Identify which cell holds the provided text, then report its [X, Y] central coordinate. 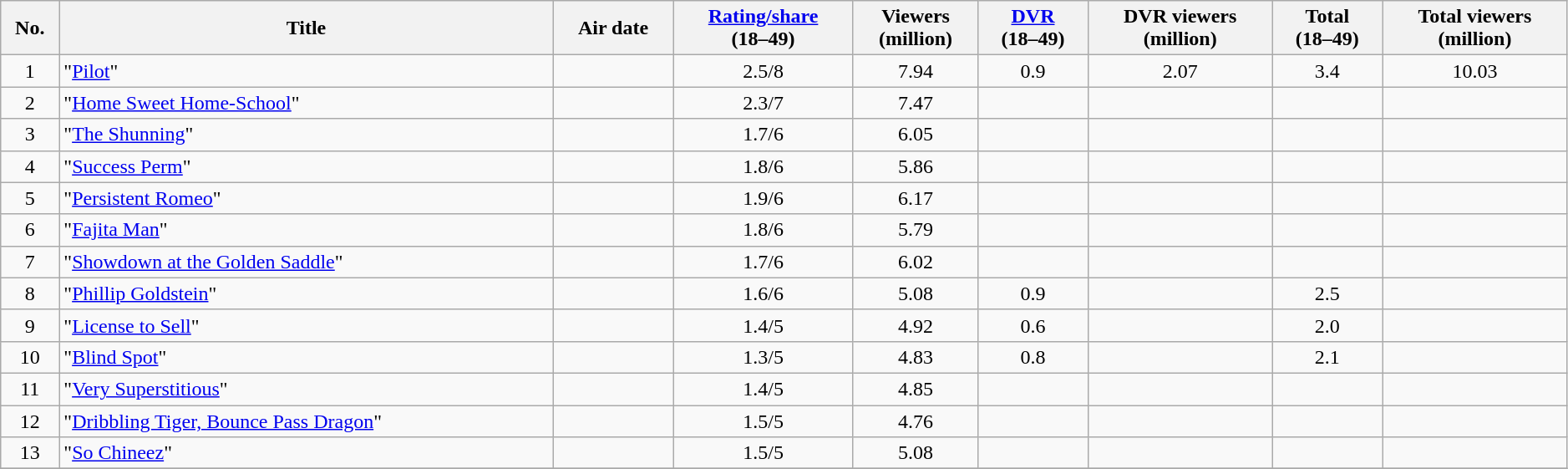
"Showdown at the Golden Saddle" [306, 262]
5.86 [916, 166]
"Very Superstitious" [306, 389]
"Blind Spot" [306, 357]
2.3/7 [764, 103]
2.0 [1327, 325]
6.02 [916, 262]
7.94 [916, 71]
Title [306, 28]
"So Chineez" [306, 453]
6.05 [916, 135]
9 [30, 325]
2 [30, 103]
2.1 [1327, 357]
Total (18–49) [1327, 28]
7 [30, 262]
10 [30, 357]
0.8 [1033, 357]
4.76 [916, 421]
2.5/8 [764, 71]
13 [30, 453]
5.79 [916, 230]
"The Shunning" [306, 135]
"Persistent Romeo" [306, 198]
4.83 [916, 357]
"Pilot" [306, 71]
12 [30, 421]
1.3/5 [764, 357]
6 [30, 230]
DVR(18–49) [1033, 28]
6.17 [916, 198]
"Fajita Man" [306, 230]
"License to Sell" [306, 325]
5 [30, 198]
"Home Sweet Home-School" [306, 103]
7.47 [916, 103]
4.92 [916, 325]
Air date [613, 28]
No. [30, 28]
2.07 [1180, 71]
1.6/6 [764, 293]
"Dribbling Tiger, Bounce Pass Dragon" [306, 421]
Total viewers (million) [1475, 28]
10.03 [1475, 71]
11 [30, 389]
Viewers (million) [916, 28]
Rating/share(18–49) [764, 28]
4.85 [916, 389]
"Phillip Goldstein" [306, 293]
8 [30, 293]
3.4 [1327, 71]
4 [30, 166]
"Success Perm" [306, 166]
1.9/6 [764, 198]
2.5 [1327, 293]
1 [30, 71]
DVR viewers (million) [1180, 28]
0.6 [1033, 325]
3 [30, 135]
